Search for the cell housing the specified text and yield its [X, Y] center coordinate. 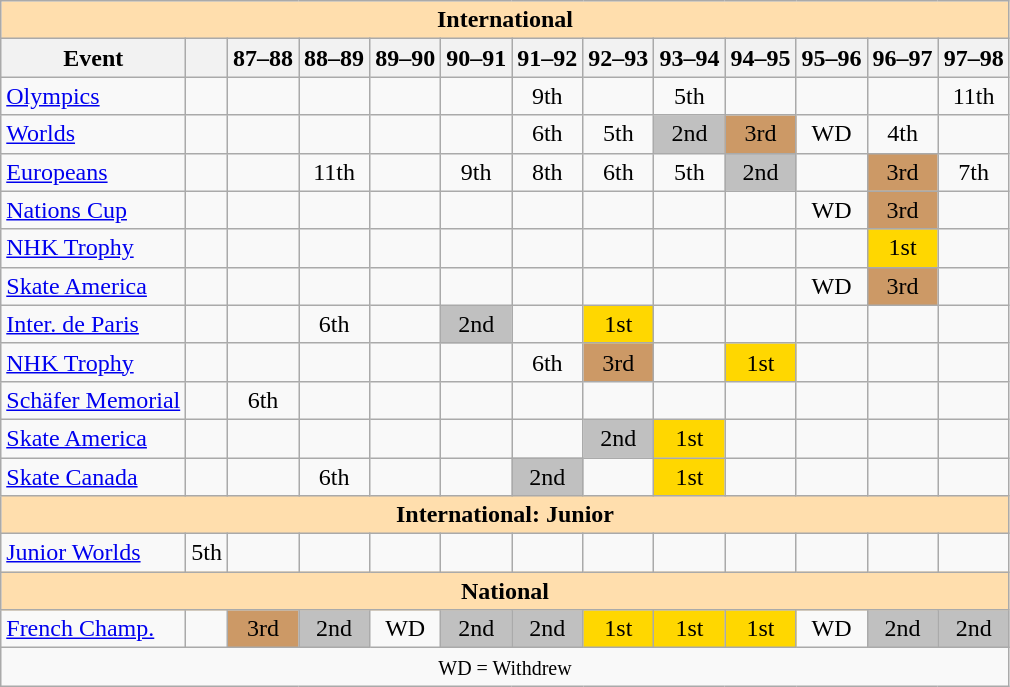
92–93 [618, 58]
National [505, 591]
Skate Canada [94, 477]
88–89 [334, 58]
Worlds [94, 134]
89–90 [406, 58]
4th [902, 134]
8th [548, 172]
Olympics [94, 96]
91–92 [548, 58]
French Champ. [94, 629]
96–97 [902, 58]
93–94 [690, 58]
International: Junior [505, 515]
7th [974, 172]
94–95 [760, 58]
Junior Worlds [94, 553]
WD = Withdrew [505, 667]
Event [94, 58]
97–98 [974, 58]
90–91 [476, 58]
87–88 [262, 58]
Schäfer Memorial [94, 400]
Inter. de Paris [94, 324]
International [505, 20]
95–96 [832, 58]
Europeans [94, 172]
Nations Cup [94, 210]
